Provide the [x, y] coordinate of the cell's center where the given text is located.  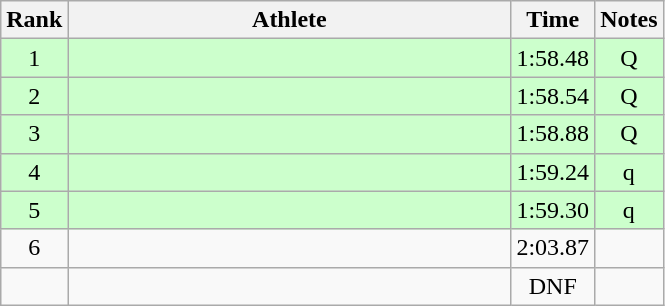
1:59.24 [553, 172]
1:58.48 [553, 58]
1:58.54 [553, 96]
2 [34, 96]
1:58.88 [553, 134]
3 [34, 134]
Time [553, 20]
Rank [34, 20]
Notes [629, 20]
2:03.87 [553, 248]
1 [34, 58]
6 [34, 248]
4 [34, 172]
DNF [553, 286]
Athlete [290, 20]
1:59.30 [553, 210]
5 [34, 210]
